Extract the (X, Y) coordinate from the center of the cell holding the provided text.  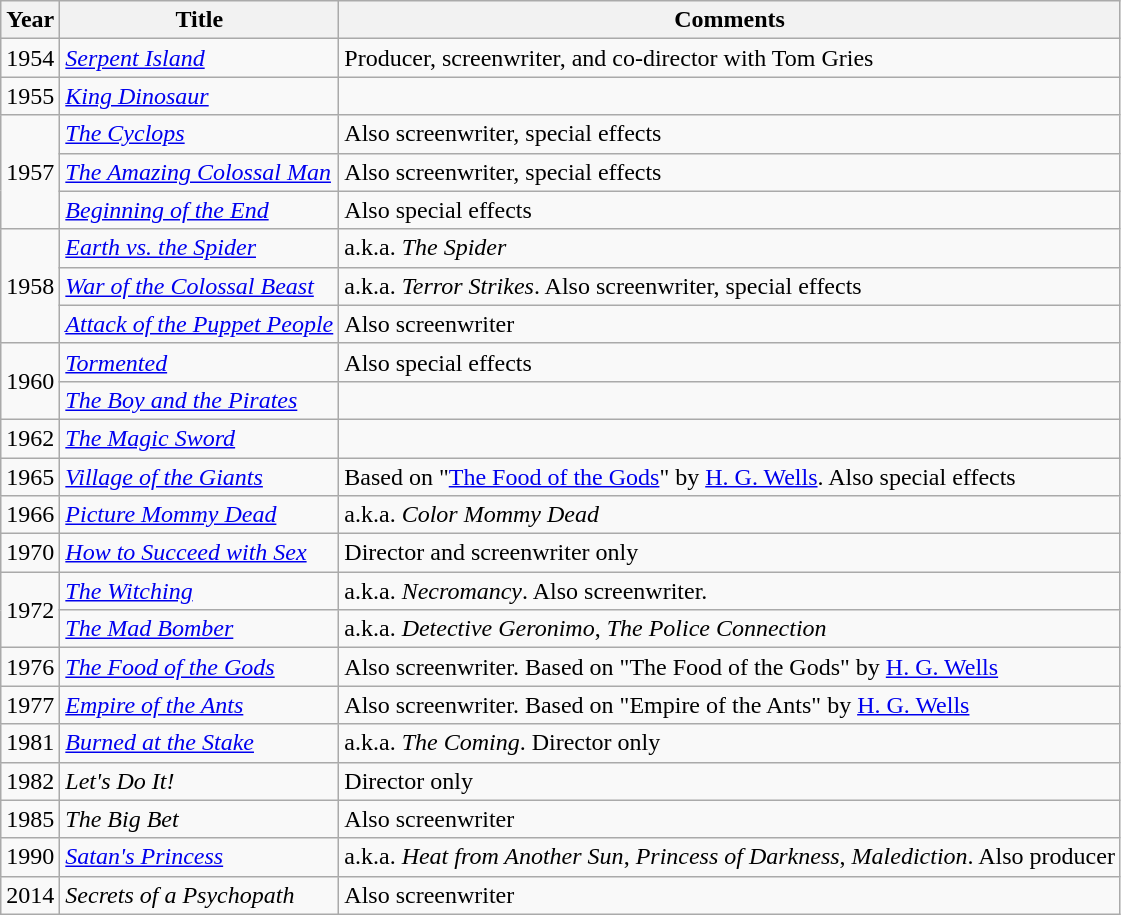
1976 (30, 667)
Secrets of a Psychopath (200, 895)
1962 (30, 438)
Also screenwriter. Based on "The Food of the Gods" by H. G. Wells (730, 667)
1981 (30, 743)
The Mad Bomber (200, 629)
2014 (30, 895)
The Big Bet (200, 819)
War of the Colossal Beast (200, 286)
King Dinosaur (200, 96)
1955 (30, 96)
Producer, screenwriter, and co-director with Tom Gries (730, 58)
a.k.a. Terror Strikes. Also screenwriter, special effects (730, 286)
Year (30, 20)
1982 (30, 781)
Director and screenwriter only (730, 553)
a.k.a. Necromancy. Also screenwriter. (730, 591)
1985 (30, 819)
The Witching (200, 591)
Picture Mommy Dead (200, 515)
Also screenwriter. Based on "Empire of the Ants" by H. G. Wells (730, 705)
a.k.a. Color Mommy Dead (730, 515)
1977 (30, 705)
1990 (30, 857)
Village of the Giants (200, 477)
Serpent Island (200, 58)
Empire of the Ants (200, 705)
Comments (730, 20)
a.k.a. Heat from Another Sun, Princess of Darkness, Malediction. Also producer (730, 857)
Based on "The Food of the Gods" by H. G. Wells. Also special effects (730, 477)
Let's Do It! (200, 781)
1966 (30, 515)
Director only (730, 781)
The Boy and the Pirates (200, 400)
The Magic Sword (200, 438)
1957 (30, 172)
Attack of the Puppet People (200, 324)
Beginning of the End (200, 210)
1965 (30, 477)
How to Succeed with Sex (200, 553)
Satan's Princess (200, 857)
a.k.a. The Coming. Director only (730, 743)
1960 (30, 381)
a.k.a. The Spider (730, 248)
Earth vs. the Spider (200, 248)
Burned at the Stake (200, 743)
1954 (30, 58)
a.k.a. Detective Geronimo, The Police Connection (730, 629)
The Food of the Gods (200, 667)
Tormented (200, 362)
The Amazing Colossal Man (200, 172)
The Cyclops (200, 134)
Title (200, 20)
1970 (30, 553)
1972 (30, 610)
1958 (30, 286)
